Extract the [x, y] coordinate from the center of the cell holding the provided text.  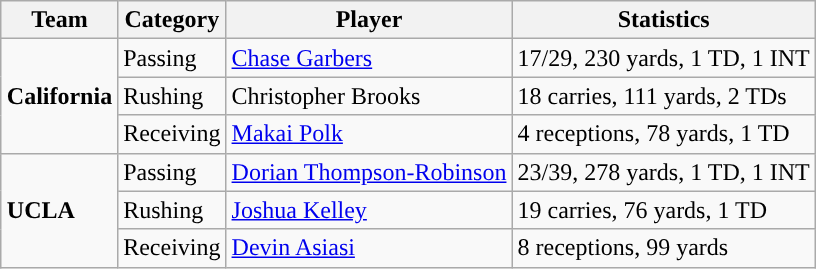
Team [59, 20]
Dorian Thompson-Robinson [369, 172]
Chase Garbers [369, 58]
Joshua Kelley [369, 210]
18 carries, 111 yards, 2 TDs [664, 96]
Category [172, 20]
4 receptions, 78 yards, 1 TD [664, 134]
California [59, 96]
Christopher Brooks [369, 96]
UCLA [59, 210]
17/29, 230 yards, 1 TD, 1 INT [664, 58]
23/39, 278 yards, 1 TD, 1 INT [664, 172]
Player [369, 20]
Makai Polk [369, 134]
8 receptions, 99 yards [664, 248]
Statistics [664, 20]
Devin Asiasi [369, 248]
19 carries, 76 yards, 1 TD [664, 210]
